Locate the cell with the specified text and output its (X, Y) center coordinate. 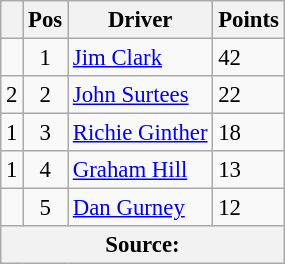
18 (248, 133)
22 (248, 95)
Points (248, 20)
Graham Hill (140, 170)
Source: (142, 245)
Jim Clark (140, 58)
4 (46, 170)
3 (46, 133)
13 (248, 170)
Richie Ginther (140, 133)
Dan Gurney (140, 208)
Driver (140, 20)
42 (248, 58)
Pos (46, 20)
5 (46, 208)
12 (248, 208)
John Surtees (140, 95)
